Return [X, Y] of the center of cell containing provided text 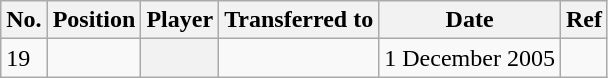
19 [24, 58]
No. [24, 20]
1 December 2005 [470, 58]
Ref [584, 20]
Date [470, 20]
Position [94, 20]
Player [180, 20]
Transferred to [299, 20]
